Output the (x, y) coordinate of the center of the cell containing the given text.  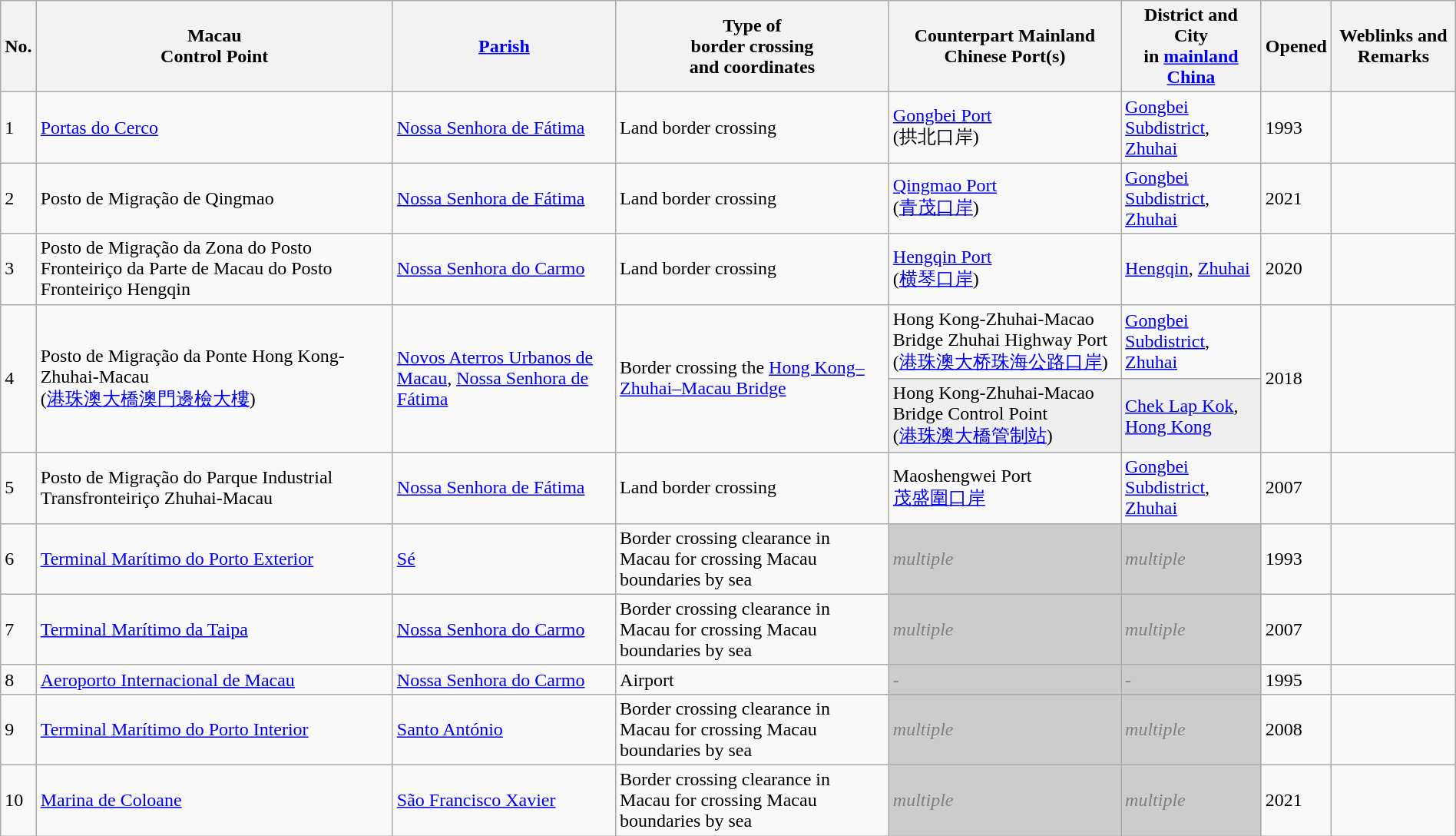
2018 (1296, 378)
Airport (753, 679)
Border crossing the Hong Kong–Zhuhai–Macau Bridge (753, 378)
MacauControl Point (214, 46)
10 (18, 800)
Counterpart Mainland Chinese Port(s) (1004, 46)
Posto de Migração do Parque Industrial Transfronteiriço Zhuhai-Macau (214, 488)
Portas do Cerco (214, 128)
Aeroporto Internacional de Macau (214, 679)
Marina de Coloane (214, 800)
2020 (1296, 269)
Posto de Migração da Ponte Hong Kong-Zhuhai-Macau(港珠澳大橋澳門邊檢大樓) (214, 378)
Weblinks and Remarks (1393, 46)
8 (18, 679)
Novos Aterros Urbanos de Macau, Nossa Senhora de Fátima (504, 378)
Sé (504, 559)
Chek Lap Kok, Hong Kong (1192, 416)
Parish (504, 46)
Hengqin Port(横琴口岸) (1004, 269)
Qingmao Port(青茂口岸) (1004, 198)
7 (18, 629)
Terminal Marítimo do Porto Interior (214, 729)
4 (18, 378)
3 (18, 269)
2 (18, 198)
6 (18, 559)
Opened (1296, 46)
Santo António (504, 729)
District and Cityin mainland China (1192, 46)
Hengqin, Zhuhai (1192, 269)
Gongbei Port(拱北口岸) (1004, 128)
9 (18, 729)
Hong Kong-Zhuhai-Macao Bridge Control Point(港珠澳大橋管制站) (1004, 416)
Maoshengwei Port茂盛圍口岸 (1004, 488)
1 (18, 128)
No. (18, 46)
5 (18, 488)
Posto de Migração de Qingmao (214, 198)
Posto de Migração da Zona do Posto Fronteiriço da Parte de Macau do Posto Fronteiriço Hengqin (214, 269)
Type ofborder crossingand coordinates (753, 46)
São Francisco Xavier (504, 800)
2008 (1296, 729)
Terminal Marítimo da Taipa (214, 629)
Hong Kong-Zhuhai-Macao Bridge Zhuhai Highway Port(港珠澳大桥珠海公路口岸) (1004, 341)
1995 (1296, 679)
Terminal Marítimo do Porto Exterior (214, 559)
